Determine the [X, Y] coordinate at the center of the cell enclosing the given text.  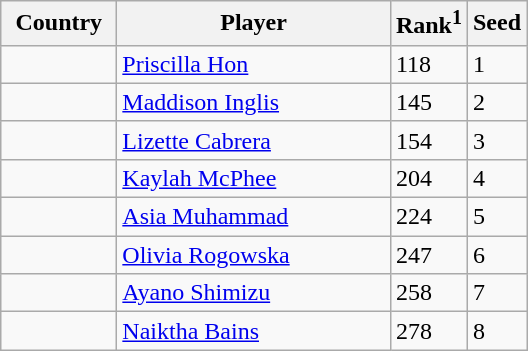
247 [428, 255]
Asia Muhammad [254, 217]
5 [496, 217]
278 [428, 331]
2 [496, 102]
Olivia Rogowska [254, 255]
224 [428, 217]
Lizette Cabrera [254, 140]
118 [428, 64]
258 [428, 293]
7 [496, 293]
1 [496, 64]
4 [496, 178]
Kaylah McPhee [254, 178]
154 [428, 140]
Maddison Inglis [254, 102]
Player [254, 24]
Priscilla Hon [254, 64]
Rank1 [428, 24]
Seed [496, 24]
145 [428, 102]
Naiktha Bains [254, 331]
Ayano Shimizu [254, 293]
8 [496, 331]
Country [59, 24]
204 [428, 178]
6 [496, 255]
3 [496, 140]
